Detect which cell encompasses the target text, then output its (x, y) center coordinate. 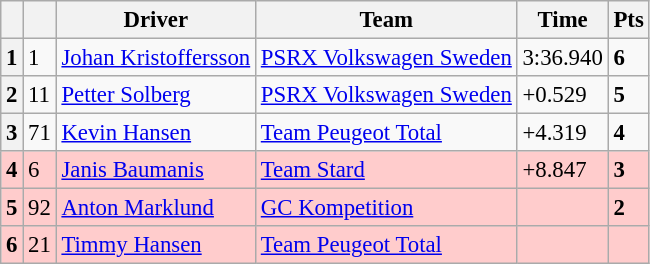
+0.529 (562, 95)
Time (562, 20)
Pts (628, 20)
3:36.940 (562, 58)
Driver (156, 20)
+4.319 (562, 133)
Kevin Hansen (156, 133)
Janis Baumanis (156, 170)
71 (40, 133)
Team Stard (386, 170)
Petter Solberg (156, 95)
11 (40, 95)
+8.847 (562, 170)
21 (40, 245)
Johan Kristoffersson (156, 58)
92 (40, 208)
GC Kompetition (386, 208)
Anton Marklund (156, 208)
Timmy Hansen (156, 245)
Team (386, 20)
